Search for the cell housing the specified text and yield its (X, Y) center coordinate. 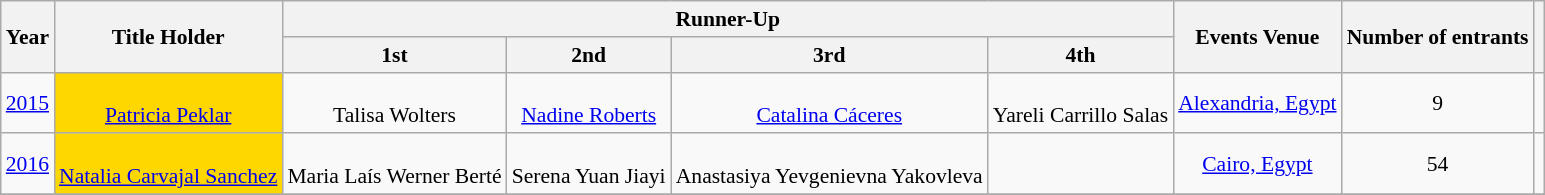
9 (1438, 102)
Alexandria, Egypt (1257, 102)
Nadine Roberts (589, 102)
1st (394, 55)
Cairo, Egypt (1257, 164)
Serena Yuan Jiayi (589, 164)
2016 (28, 164)
Maria Laís Werner Berté (394, 164)
Year (28, 36)
Number of entrants (1438, 36)
Events Venue (1257, 36)
3rd (830, 55)
Talisa Wolters (394, 102)
Runner-Up (728, 19)
Title Holder (168, 36)
2015 (28, 102)
Natalia Carvajal Sanchez (168, 164)
54 (1438, 164)
Catalina Cáceres (830, 102)
Anastasiya Yevgenievna Yakovleva (830, 164)
2nd (589, 55)
4th (1080, 55)
Yareli Carrillo Salas (1080, 102)
Patricia Peklar (168, 102)
